Find where the given text appears and provide that cell's center as [x, y] coordinate. 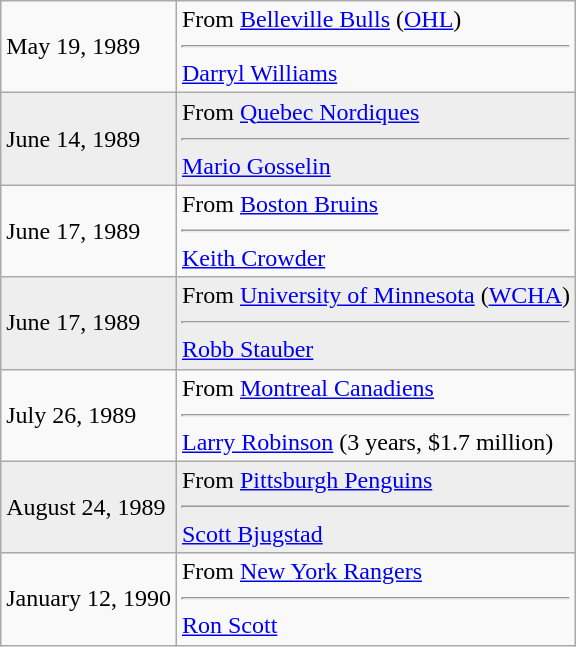
From Pittsburgh PenguinsScott Bjugstad [376, 507]
From Quebec NordiquesMario Gosselin [376, 139]
August 24, 1989 [89, 507]
July 26, 1989 [89, 415]
From University of Minnesota (WCHA)Robb Stauber [376, 323]
From Belleville Bulls (OHL)Darryl Williams [376, 47]
From Montreal CanadiensLarry Robinson (3 years, $1.7 million) [376, 415]
From New York RangersRon Scott [376, 599]
May 19, 1989 [89, 47]
January 12, 1990 [89, 599]
June 14, 1989 [89, 139]
From Boston BruinsKeith Crowder [376, 231]
